Find where the given text appears and provide that cell's center as (X, Y) coordinate. 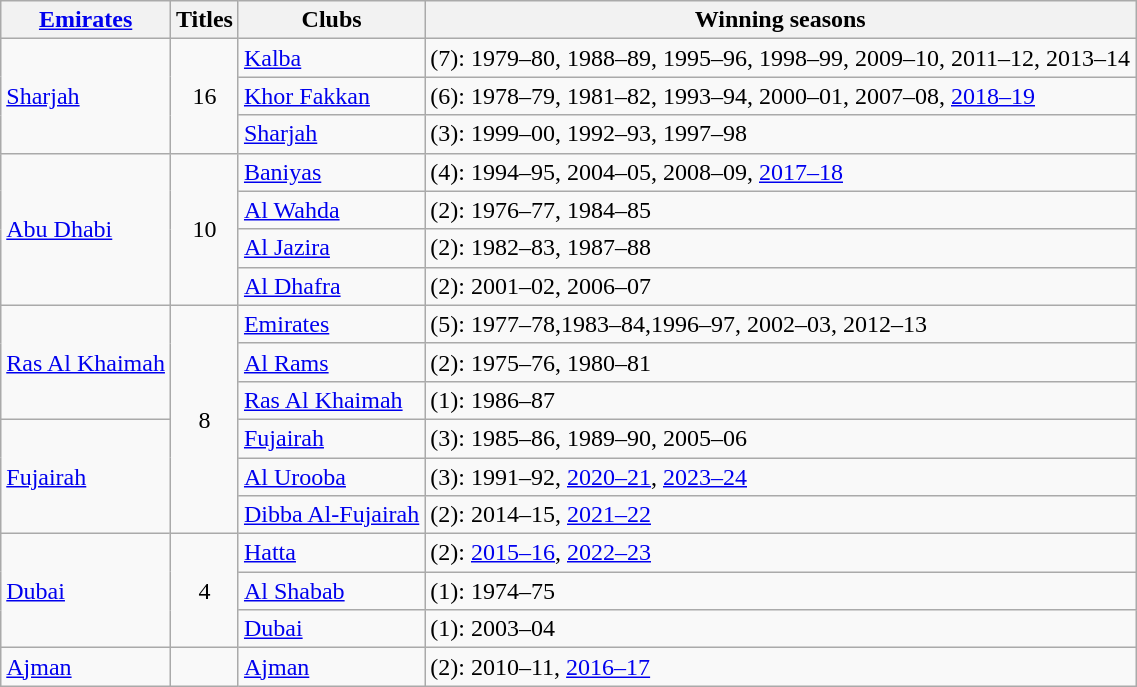
(7): 1979–80, 1988–89, 1995–96, 1998–99, 2009–10, 2011–12, 2013–14 (780, 58)
10 (204, 229)
(3): 1999–00, 1992–93, 1997–98 (780, 134)
Al Urooba (331, 477)
Al Shabab (331, 591)
16 (204, 96)
Al Jazira (331, 248)
Winning seasons (780, 20)
(1): 2003–04 (780, 629)
Kalba (331, 58)
Al Rams (331, 362)
(2): 2014–15, 2021–22 (780, 515)
Abu Dhabi (86, 229)
8 (204, 419)
(5): 1977–78,1983–84,1996–97, 2002–03, 2012–13 (780, 324)
(2): 2010–11, 2016–17 (780, 667)
Clubs (331, 20)
Al Dhafra (331, 286)
Khor Fakkan (331, 96)
(6): 1978–79, 1981–82, 1993–94, 2000–01, 2007–08, 2018–19 (780, 96)
(1): 1974–75 (780, 591)
(1): 1986–87 (780, 400)
Al Wahda (331, 210)
(2): 1976–77, 1984–85 (780, 210)
Dibba Al-Fujairah (331, 515)
Baniyas (331, 172)
(2): 1975–76, 1980–81 (780, 362)
4 (204, 591)
Titles (204, 20)
(2): 1982–83, 1987–88 (780, 248)
(2): 2015–16, 2022–23 (780, 553)
Hatta (331, 553)
(2): 2001–02, 2006–07 (780, 286)
(4): 1994–95, 2004–05, 2008–09, 2017–18 (780, 172)
(3): 1985–86, 1989–90, 2005–06 (780, 438)
(3): 1991–92, 2020–21, 2023–24 (780, 477)
